Provide the [x, y] coordinate of the cell's center where the given text is located.  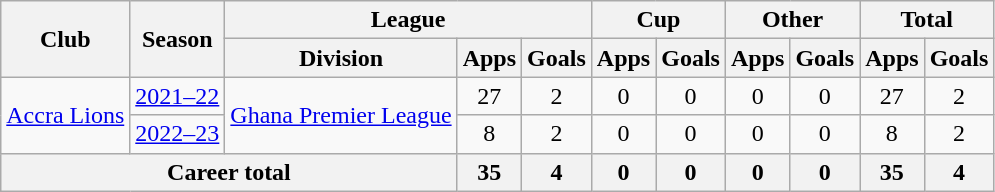
Season [178, 39]
2021–22 [178, 96]
Career total [229, 172]
Club [66, 39]
Ghana Premier League [341, 115]
2022–23 [178, 134]
Cup [658, 20]
League [408, 20]
Other [792, 20]
Division [341, 58]
Total [927, 20]
Accra Lions [66, 115]
